Output the (x, y) coordinate of the center of the cell containing the given text.  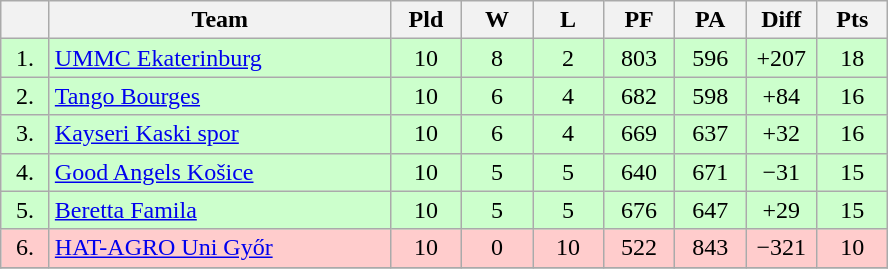
Good Angels Košice (220, 172)
803 (640, 58)
Pld (426, 20)
HAT-AGRO Uni Győr (220, 248)
PA (710, 20)
640 (640, 172)
+84 (782, 96)
647 (710, 210)
−31 (782, 172)
3. (26, 134)
522 (640, 248)
+29 (782, 210)
+32 (782, 134)
PF (640, 20)
Pts (852, 20)
669 (640, 134)
Kayseri Kaski spor (220, 134)
L (568, 20)
4. (26, 172)
UMMC Ekaterinburg (220, 58)
Team (220, 20)
2 (568, 58)
W (496, 20)
5. (26, 210)
+207 (782, 58)
676 (640, 210)
637 (710, 134)
1. (26, 58)
Tango Bourges (220, 96)
2. (26, 96)
596 (710, 58)
598 (710, 96)
682 (640, 96)
18 (852, 58)
8 (496, 58)
843 (710, 248)
671 (710, 172)
−321 (782, 248)
Diff (782, 20)
0 (496, 248)
Beretta Famila (220, 210)
6. (26, 248)
